From the cell containing the given text, extract its center point as (X, Y) coordinate. 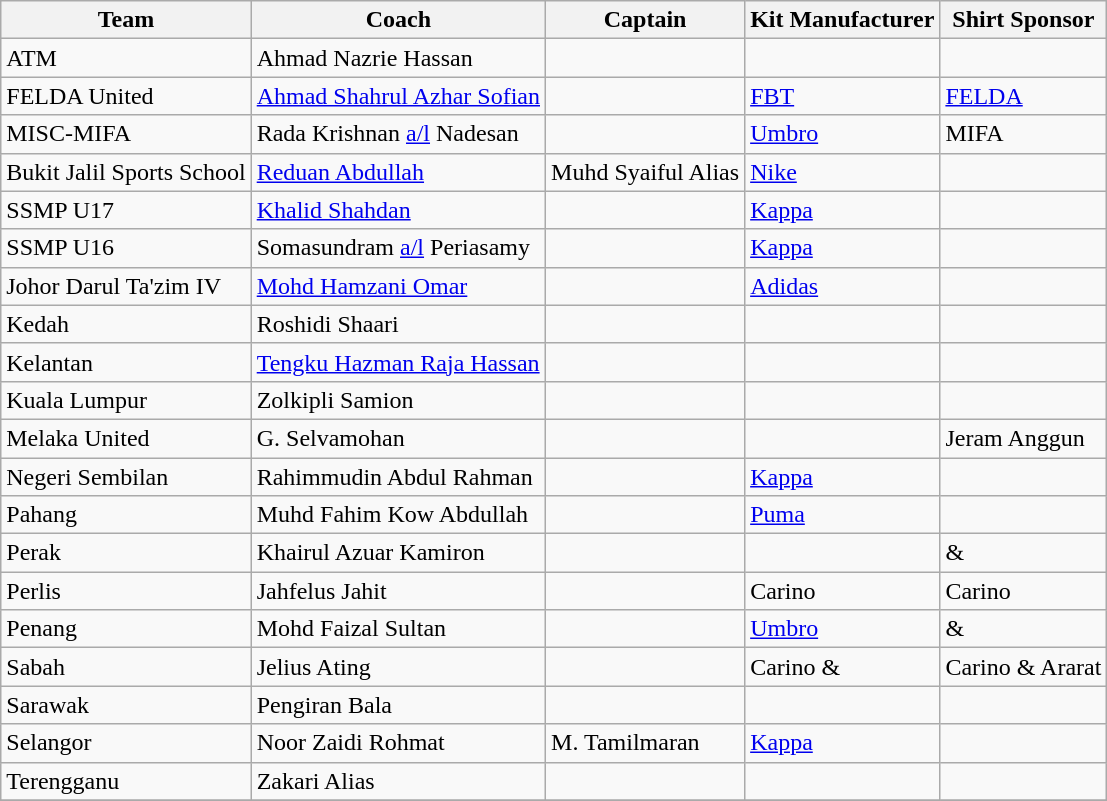
Rahimmudin Abdul Rahman (398, 477)
Adidas (842, 286)
Carino & Ararat (1024, 667)
Zakari Alias (398, 781)
Khalid Shahdan (398, 210)
Selangor (126, 743)
M. Tamilmaran (646, 743)
Kelantan (126, 362)
Kit Manufacturer (842, 20)
SSMP U17 (126, 210)
Reduan Abdullah (398, 172)
FBT (842, 96)
Pahang (126, 515)
Penang (126, 629)
Pengiran Bala (398, 705)
Johor Darul Ta'zim IV (126, 286)
Ahmad Nazrie Hassan (398, 58)
Tengku Hazman Raja Hassan (398, 362)
G. Selvamohan (398, 438)
Coach (398, 20)
Muhd Fahim Kow Abdullah (398, 515)
FELDA United (126, 96)
Bukit Jalil Sports School (126, 172)
Somasundram a/l Periasamy (398, 248)
Melaka United (126, 438)
Negeri Sembilan (126, 477)
ATM (126, 58)
SSMP U16 (126, 248)
Perlis (126, 591)
Khairul Azuar Kamiron (398, 553)
Perak (126, 553)
Kedah (126, 324)
FELDA (1024, 96)
Roshidi Shaari (398, 324)
Jelius Ating (398, 667)
Sabah (126, 667)
Jeram Anggun (1024, 438)
Mohd Faizal Sultan (398, 629)
MISC-MIFA (126, 134)
Jahfelus Jahit (398, 591)
Nike (842, 172)
Kuala Lumpur (126, 400)
Noor Zaidi Rohmat (398, 743)
Muhd Syaiful Alias (646, 172)
Captain (646, 20)
Ahmad Shahrul Azhar Sofian (398, 96)
MIFA (1024, 134)
Zolkipli Samion (398, 400)
Sarawak (126, 705)
Mohd Hamzani Omar (398, 286)
Terengganu (126, 781)
Shirt Sponsor (1024, 20)
Team (126, 20)
Carino & (842, 667)
Puma (842, 515)
Rada Krishnan a/l Nadesan (398, 134)
